Output the [x, y] coordinate of the center of the cell containing the given text.  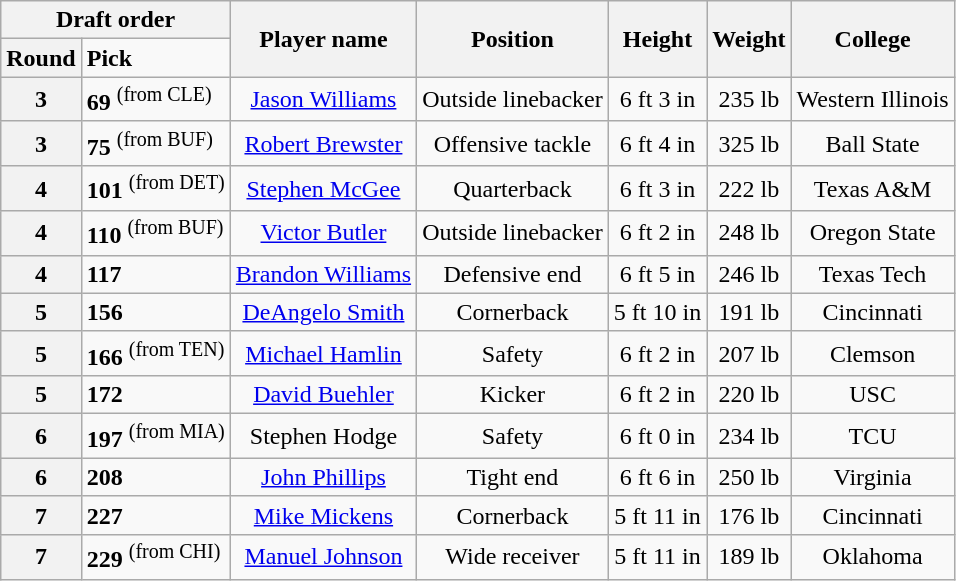
117 [156, 274]
5 ft 10 in [657, 312]
250 lb [749, 477]
101 (from DET) [156, 188]
220 lb [749, 395]
John Phillips [323, 477]
Oregon State [872, 234]
110 (from BUF) [156, 234]
208 [156, 477]
Player name [323, 39]
Stephen Hodge [323, 436]
Position [513, 39]
Texas Tech [872, 274]
197 (from MIA) [156, 436]
6 ft 5 in [657, 274]
Draft order [116, 20]
TCU [872, 436]
Stephen McGee [323, 188]
156 [156, 312]
176 lb [749, 515]
207 lb [749, 354]
Round [41, 58]
235 lb [749, 100]
246 lb [749, 274]
Pick [156, 58]
David Buehler [323, 395]
Offensive tackle [513, 144]
Tight end [513, 477]
USC [872, 395]
Brandon Williams [323, 274]
Texas A&M [872, 188]
Mike Mickens [323, 515]
College [872, 39]
234 lb [749, 436]
Virginia [872, 477]
Defensive end [513, 274]
227 [156, 515]
Western Illinois [872, 100]
Manuel Johnson [323, 558]
6 ft 0 in [657, 436]
Kicker [513, 395]
Jason Williams [323, 100]
172 [156, 395]
Wide receiver [513, 558]
Ball State [872, 144]
69 (from CLE) [156, 100]
6 ft 6 in [657, 477]
DeAngelo Smith [323, 312]
191 lb [749, 312]
Height [657, 39]
Weight [749, 39]
Robert Brewster [323, 144]
6 ft 4 in [657, 144]
Quarterback [513, 188]
Clemson [872, 354]
325 lb [749, 144]
Michael Hamlin [323, 354]
229 (from CHI) [156, 558]
Victor Butler [323, 234]
248 lb [749, 234]
189 lb [749, 558]
75 (from BUF) [156, 144]
Oklahoma [872, 558]
222 lb [749, 188]
166 (from TEN) [156, 354]
